For the text-containing cell, return its midpoint in [x, y] coordinate format. 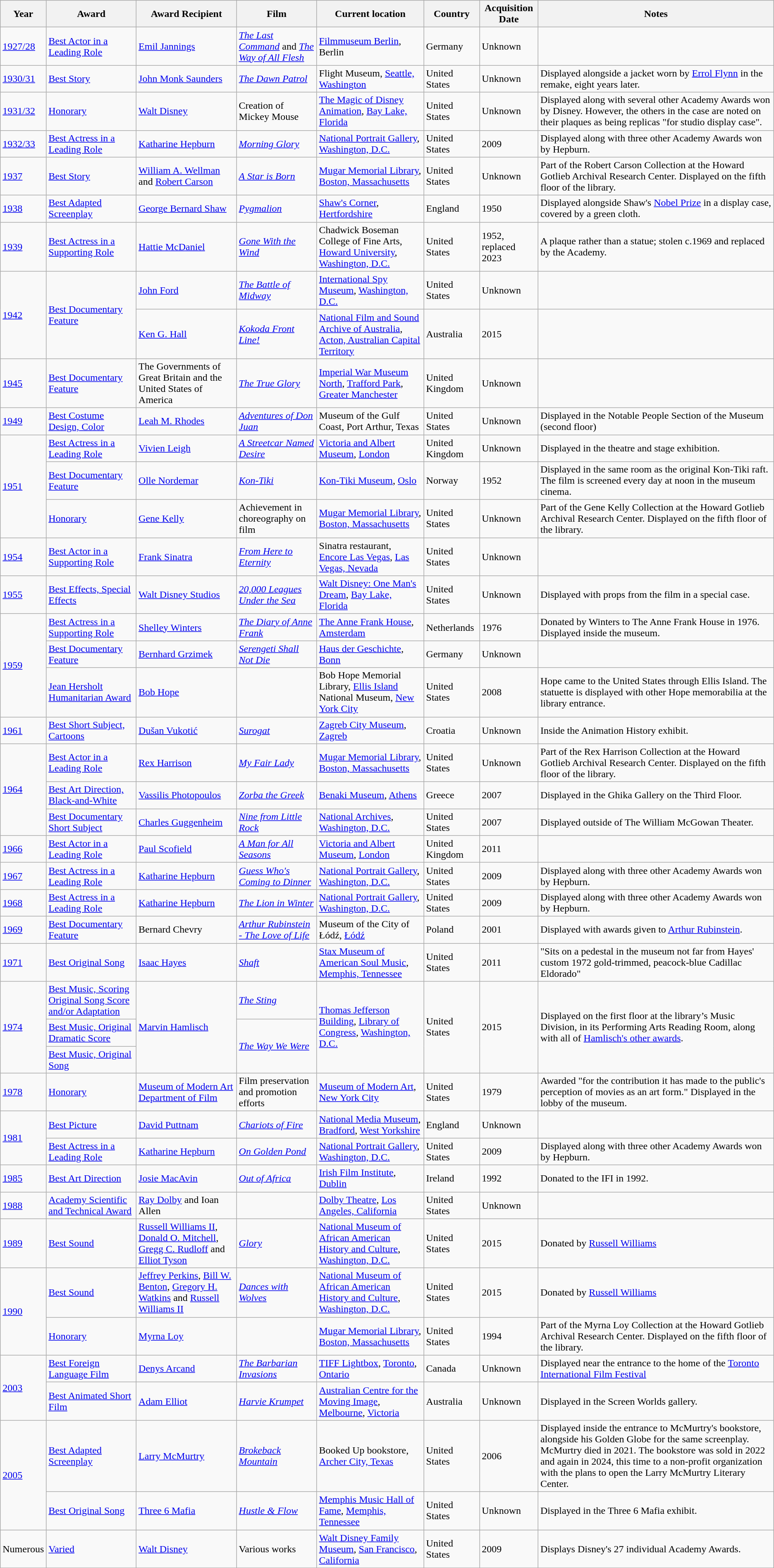
Shelley Winters [187, 628]
Displayed alongside Shaw's Nobel Prize in a display case, covered by a green cloth. [656, 208]
Frank Sinatra [187, 557]
Poland [451, 929]
Displayed near the entrance to the home of the Toronto International Film Festival [656, 1368]
Achievement in choreography on film [277, 519]
Serengeti Shall Not Die [277, 654]
1938 [23, 208]
Bob Hope [187, 692]
National Media Museum, Bradford, West Yorkshire [370, 1124]
A plaque rather than a statue; stolen c.1969 and replaced by the Academy. [656, 246]
1954 [23, 557]
Jeffrey Perkins, Bill W. Benton, Gregory H. Watkins and Russell Williams II [187, 1292]
The Anne Frank House, Amsterdam [370, 628]
1961 [23, 730]
2006 [509, 1456]
1945 [23, 383]
1990 [23, 1311]
1966 [23, 849]
Flight Museum, Seattle, Washington [370, 79]
Vassilis Photopoulos [187, 795]
Adventures of Don Juan [277, 421]
1927/28 [23, 46]
Kon-Tiki Museum, Oslo [370, 481]
Best Music, Scoring Original Song Score and/or Adaptation [91, 1000]
Numerous [23, 1549]
1959 [23, 666]
Museum of the Gulf Coast, Port Arthur, Texas [370, 421]
Part of the Myrna Loy Collection at the Howard Gotlieb Archival Research Center. Displayed on the fifth floor of the library. [656, 1336]
Josie MacAvin [187, 1178]
Displayed with props from the film in a special case. [656, 595]
1937 [23, 176]
Displayed with awards given to Arthur Rubinstein. [656, 929]
Myrna Loy [187, 1336]
Leah M. Rhodes [187, 421]
National Film and Sound Archive of Australia, Acton, Australian Capital Territory [370, 334]
Surogat [277, 730]
Arthur Rubinstein - The Love of Life [277, 929]
1969 [23, 929]
Displayed in the Notable People Section of the Museum (second floor) [656, 421]
Imperial War Museum North, Trafford Park, Greater Manchester [370, 383]
Shaft [277, 962]
Norway [451, 481]
From Here to Eternity [277, 557]
Out of Africa [277, 1178]
Best Documentary Short Subject [91, 822]
Dolby Theatre, Los Angeles, California [370, 1205]
Isaac Hayes [187, 962]
Displayed in the same room as the original Kon-Tiki raft. The film is screened every day at noon in the museum cinema. [656, 481]
Stax Museum of American Soul Music, Memphis, Tennessee [370, 962]
Museum of Modern Art Department of Film [187, 1092]
Olle Nordemar [187, 481]
Chadwick Boseman College of Fine Arts, Howard University, Washington, D.C. [370, 246]
Displayed in the Screen Worlds gallery. [656, 1401]
Displayed outside of The William McGowan Theater. [656, 822]
Displayed in the Three 6 Mafia exhibit. [656, 1511]
Booked Up bookstore, Archer City, Texas [370, 1456]
Walt Disney Studios [187, 595]
20,000 Leagues Under the Sea [277, 595]
Country [451, 14]
Museum of the City of Łódź, Łódź [370, 929]
The True Glory [277, 383]
1978 [23, 1092]
Pygmalion [277, 208]
Nine from Little Rock [277, 822]
Rex Harrison [187, 763]
The Dawn Patrol [277, 79]
Morning Glory [277, 144]
Ken G. Hall [187, 334]
1952, replaced 2023 [509, 246]
Filmmuseum Berlin, Berlin [370, 46]
Emil Jannings [187, 46]
1981 [23, 1138]
Walt Disney Family Museum, San Francisco, California [370, 1549]
Paul Scofield [187, 849]
Best Art Direction [91, 1178]
George Bernard Shaw [187, 208]
Hustle & Flow [277, 1511]
2001 [509, 929]
1964 [23, 790]
1989 [23, 1243]
Shaw's Corner, Hertfordshire [370, 208]
The Sting [277, 1000]
Vivien Leigh [187, 448]
John Ford [187, 290]
Harvie Krumpet [277, 1401]
1931/32 [23, 111]
Guess Who's Coming to Dinner [277, 876]
Hattie McDaniel [187, 246]
Award [91, 14]
Best Picture [91, 1124]
1994 [509, 1336]
2008 [509, 692]
Thomas Jefferson Building, Library of Congress, Washington, D.C. [370, 1027]
Best Costume Design, Color [91, 421]
The Magic of Disney Animation, Bay Lake, Florida [370, 111]
Film [277, 14]
Bob Hope Memorial Library, Ellis Island National Museum, New York City [370, 692]
1974 [23, 1027]
International Spy Museum, Washington, D.C. [370, 290]
Charles Guggenheim [187, 822]
Best Animated Short Film [91, 1401]
"Sits on a pedestal in the museum not far from Hayes' custom 1972 gold-trimmed, peacock-blue Cadillac Eldorado" [656, 962]
Sinatra restaurant, Encore Las Vegas, Las Vegas, Nevada [370, 557]
1971 [23, 962]
The Lion in Winter [277, 903]
1950 [509, 208]
Displayed in the theatre and stage exhibition. [656, 448]
Various works [277, 1549]
Ireland [451, 1178]
Best Art Direction, Black-and-White [91, 795]
Displayed alongside a jacket worn by Errol Flynn in the remake, eight years later. [656, 79]
1985 [23, 1178]
Film preservation and promotion efforts [277, 1092]
Ray Dolby and Ioan Allen [187, 1205]
1968 [23, 903]
A Man for All Seasons [277, 849]
Kon-Tiki [277, 481]
Part of the Gene Kelly Collection at the Howard Gotlieb Archival Research Center. Displayed on the fifth floor of the library. [656, 519]
Bernhard Grzimek [187, 654]
Glory [277, 1243]
Academy Scientific and Technical Award [91, 1205]
Memphis Music Hall of Fame, Memphis, Tennessee [370, 1511]
Chariots of Fire [277, 1124]
1955 [23, 595]
TIFF Lightbox, Toronto, Ontario [370, 1368]
Denys Arcand [187, 1368]
Adam Elliot [187, 1401]
Canada [451, 1368]
Part of the Rex Harrison Collection at the Howard Gotlieb Archival Research Center. Displayed on the fifth floor of the library. [656, 763]
Best Short Subject, Cartoons [91, 730]
National Archives, Washington, D.C. [370, 822]
Museum of Modern Art, New York City [370, 1092]
Gene Kelly [187, 519]
1976 [509, 628]
1930/31 [23, 79]
A Streetcar Named Desire [277, 448]
Best Music, Original Song [91, 1060]
Gone With the Wind [277, 246]
Benaki Museum, Athens [370, 795]
Acquisition Date [509, 14]
1942 [23, 315]
Dušan Vukotić [187, 730]
Greece [451, 795]
Year [23, 14]
2003 [23, 1387]
David Puttnam [187, 1124]
1992 [509, 1178]
1979 [509, 1092]
Marvin Hamlisch [187, 1027]
Notes [656, 14]
The Battle of Midway [277, 290]
Netherlands [451, 628]
The Way We Were [277, 1046]
Hope came to the United States through Ellis Island. The statuette is displayed with other Hope memorabilia at the library entrance. [656, 692]
Donated to the IFI in 1992. [656, 1178]
Croatia [451, 730]
Best Actor in a Supporting Role [91, 557]
Part of the Robert Carson Collection at the Howard Gotlieb Archival Research Center. Displayed on the fifth floor of the library. [656, 176]
1939 [23, 246]
Zagreb City Museum, Zagreb [370, 730]
The Governments of Great Britain and the United States of America [187, 383]
Best Foreign Language Film [91, 1368]
Best Effects, Special Effects [91, 595]
1932/33 [23, 144]
Larry McMurtry [187, 1456]
Creation of Mickey Mouse [277, 111]
On Golden Pond [277, 1152]
Irish Film Institute, Dublin [370, 1178]
The Barbarian Invasions [277, 1368]
John Monk Saunders [187, 79]
Varied [91, 1549]
1949 [23, 421]
William A. Wellman and Robert Carson [187, 176]
Best Music, Original Dramatic Score [91, 1033]
Inside the Animation History exhibit. [656, 730]
Three 6 Mafia [187, 1511]
Displayed on the first floor at the library’s Music Division, in its Performing Arts Reading Room, along with all of Hamlisch's other awards. [656, 1027]
Brokeback Mountain [277, 1456]
Haus der Geschichte, Bonn [370, 654]
2005 [23, 1475]
Dances with Wolves [277, 1292]
1967 [23, 876]
Donated by Winters to The Anne Frank House in 1976. Displayed inside the museum. [656, 628]
Awarded "for the contribution it has made to the public's perception of movies as an art form." Displayed in the lobby of the museum. [656, 1092]
A Star is Born [277, 176]
Award Recipient [187, 14]
The Last Command and The Way of All Flesh [277, 46]
Bernard Chevry [187, 929]
1951 [23, 486]
Displayed in the Ghika Gallery on the Third Floor. [656, 795]
My Fair Lady [277, 763]
Zorba the Greek [277, 795]
Kokoda Front Line! [277, 334]
Displays Disney's 27 individual Academy Awards. [656, 1549]
1952 [509, 481]
Walt Disney: One Man's Dream, Bay Lake, Florida [370, 595]
Current location [370, 14]
Jean Hersholt Humanitarian Award [91, 692]
1988 [23, 1205]
The Diary of Anne Frank [277, 628]
Australian Centre for the Moving Image, Melbourne, Victoria [370, 1401]
Russell Williams II, Donald O. Mitchell, Gregg C. Rudloff and Elliot Tyson [187, 1243]
